Output the (X, Y) coordinate of the center of the cell containing the given text.  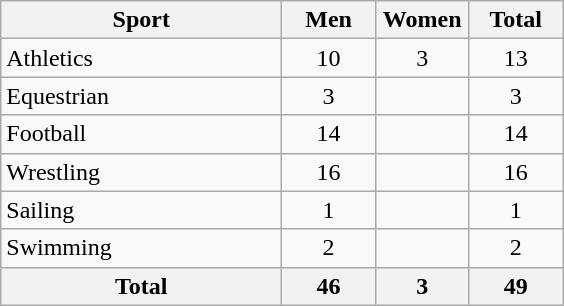
Sailing (142, 210)
Swimming (142, 248)
10 (329, 58)
13 (516, 58)
46 (329, 286)
Men (329, 20)
Athletics (142, 58)
Equestrian (142, 96)
Women (422, 20)
49 (516, 286)
Sport (142, 20)
Football (142, 134)
Wrestling (142, 172)
